From the cell containing the given text, extract its center point as (X, Y) coordinate. 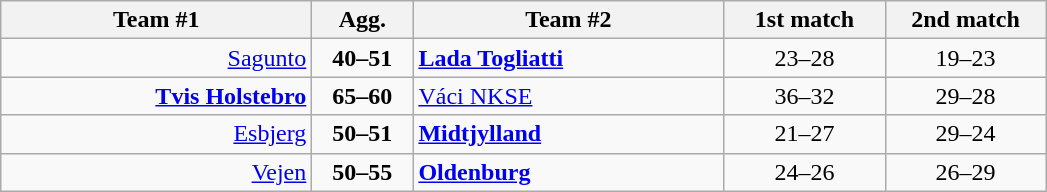
36–32 (804, 96)
Tvis Holstebro (156, 96)
24–26 (804, 172)
23–28 (804, 58)
26–29 (966, 172)
Vejen (156, 172)
29–24 (966, 134)
Midtjylland (568, 134)
Sagunto (156, 58)
Team #1 (156, 20)
2nd match (966, 20)
40–51 (362, 58)
21–27 (804, 134)
50–55 (362, 172)
65–60 (362, 96)
50–51 (362, 134)
Esbjerg (156, 134)
1st match (804, 20)
29–28 (966, 96)
Team #2 (568, 20)
Agg. (362, 20)
Oldenburg (568, 172)
Váci NKSE (568, 96)
19–23 (966, 58)
Lada Togliatti (568, 58)
